Return [X, Y] of the center of cell containing provided text 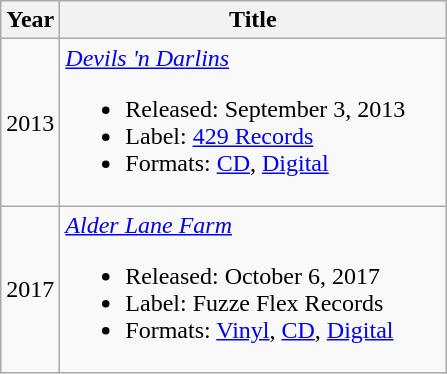
Year [30, 20]
2017 [30, 290]
2013 [30, 122]
Alder Lane FarmReleased: October 6, 2017Label: Fuzze Flex RecordsFormats: Vinyl, CD, Digital [253, 290]
Devils 'n DarlinsReleased: September 3, 2013Label: 429 RecordsFormats: CD, Digital [253, 122]
Title [253, 20]
